Pinpoint the cell where the given text exists, returning its [X, Y] midpoint coordinate. 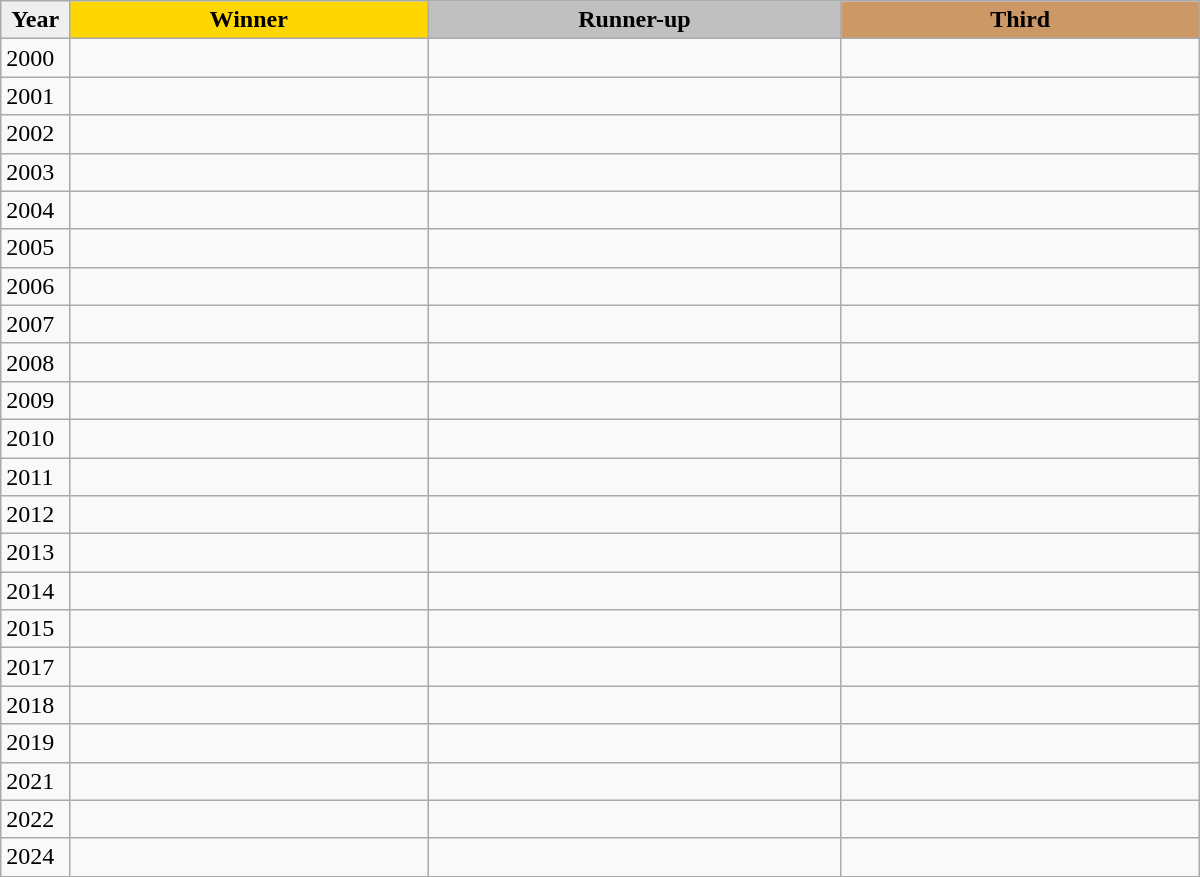
2013 [36, 553]
Runner-up [634, 20]
2015 [36, 629]
2000 [36, 58]
Year [36, 20]
2008 [36, 362]
2001 [36, 96]
2011 [36, 477]
2004 [36, 210]
2017 [36, 667]
Third [1020, 20]
2009 [36, 400]
2018 [36, 705]
Winner [249, 20]
2002 [36, 134]
2021 [36, 781]
2003 [36, 172]
2024 [36, 857]
2014 [36, 591]
2019 [36, 743]
2010 [36, 438]
2012 [36, 515]
2006 [36, 286]
2007 [36, 324]
2022 [36, 819]
2005 [36, 248]
